Scan for the cell matching the given text and deliver its [X, Y] coordinate at center. 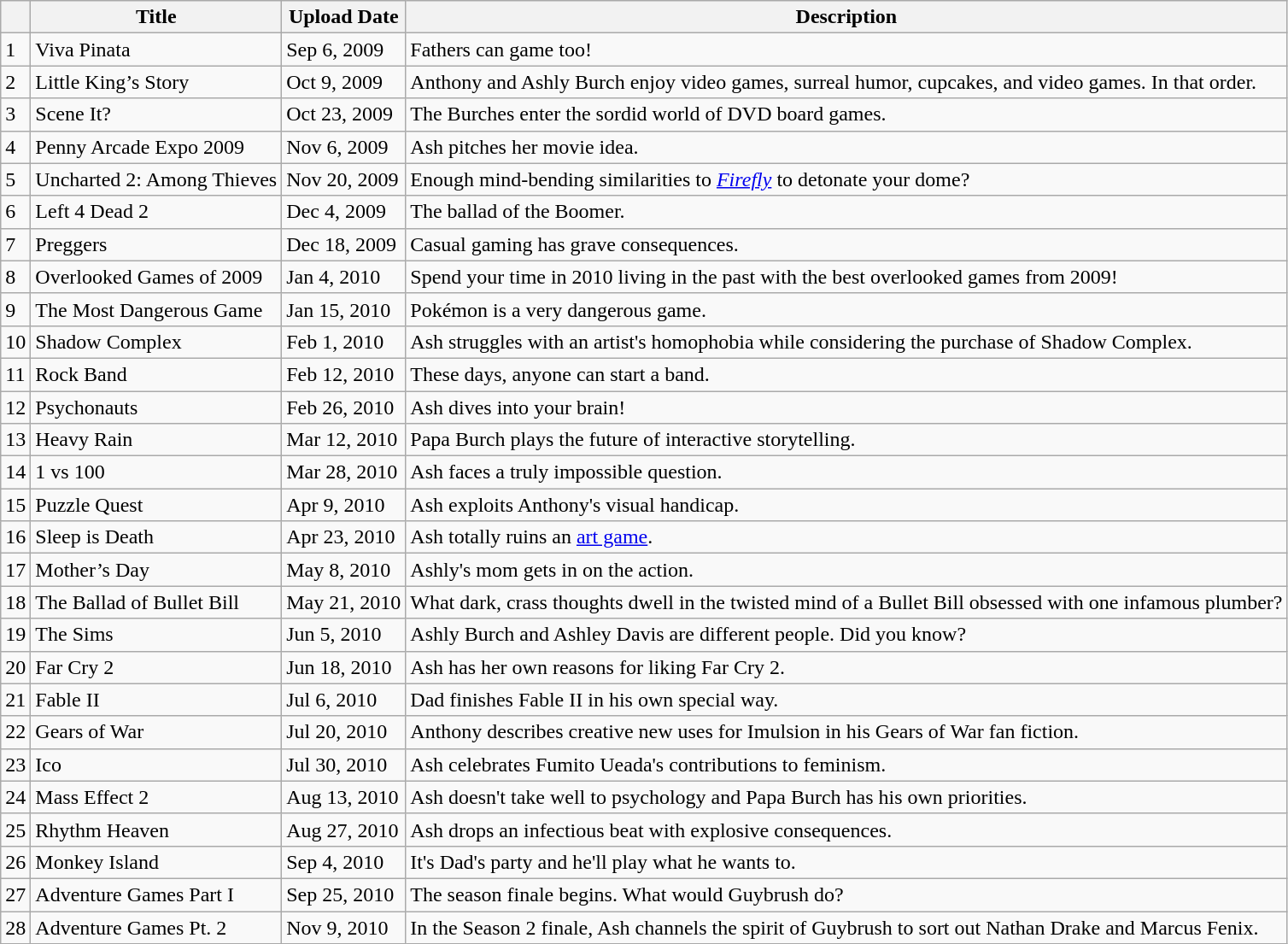
5 [15, 179]
21 [15, 700]
Viva Pinata [156, 50]
It's Dad's party and he'll play what he wants to. [846, 862]
15 [15, 505]
11 [15, 374]
Upload Date [343, 17]
Enough mind-bending similarities to Firefly to detonate your dome? [846, 179]
7 [15, 244]
The Ballad of Bullet Bill [156, 602]
Adventure Games Part I [156, 894]
Ash celebrates Fumito Ueada's contributions to feminism. [846, 765]
Anthony and Ashly Burch enjoy video games, surreal humor, cupcakes, and video games. In that order. [846, 82]
Jan 15, 2010 [343, 309]
Aug 13, 2010 [343, 797]
Pokémon is a very dangerous game. [846, 309]
24 [15, 797]
Mar 28, 2010 [343, 472]
1 vs 100 [156, 472]
Ash faces a truly impossible question. [846, 472]
Jun 18, 2010 [343, 667]
In the Season 2 finale, Ash channels the spirit of Guybrush to sort out Nathan Drake and Marcus Fenix. [846, 927]
18 [15, 602]
8 [15, 277]
Ash doesn't take well to psychology and Papa Burch has his own priorities. [846, 797]
Monkey Island [156, 862]
19 [15, 635]
Aug 27, 2010 [343, 830]
Uncharted 2: Among Thieves [156, 179]
Ash dives into your brain! [846, 408]
Feb 1, 2010 [343, 342]
22 [15, 732]
Title [156, 17]
Rhythm Heaven [156, 830]
Jun 5, 2010 [343, 635]
17 [15, 570]
Overlooked Games of 2009 [156, 277]
Fable II [156, 700]
10 [15, 342]
Apr 9, 2010 [343, 505]
Casual gaming has grave consequences. [846, 244]
Ash totally ruins an art game. [846, 537]
The Burches enter the sordid world of DVD board games. [846, 114]
4 [15, 147]
The Sims [156, 635]
Spend your time in 2010 living in the past with the best overlooked games from 2009! [846, 277]
Far Cry 2 [156, 667]
27 [15, 894]
Description [846, 17]
Jul 20, 2010 [343, 732]
Rock Band [156, 374]
Heavy Rain [156, 440]
Little King’s Story [156, 82]
9 [15, 309]
Nov 9, 2010 [343, 927]
Ash drops an infectious beat with explosive consequences. [846, 830]
3 [15, 114]
Adventure Games Pt. 2 [156, 927]
Dec 18, 2009 [343, 244]
What dark, crass thoughts dwell in the twisted mind of a Bullet Bill obsessed with one infamous plumber? [846, 602]
Dad finishes Fable II in his own special way. [846, 700]
Ash struggles with an artist's homophobia while considering the purchase of Shadow Complex. [846, 342]
Gears of War [156, 732]
23 [15, 765]
Ash has her own reasons for liking Far Cry 2. [846, 667]
Sleep is Death [156, 537]
These days, anyone can start a band. [846, 374]
Fathers can game too! [846, 50]
Ash exploits Anthony's visual handicap. [846, 505]
May 8, 2010 [343, 570]
The ballad of the Boomer. [846, 212]
Oct 23, 2009 [343, 114]
Shadow Complex [156, 342]
Jul 6, 2010 [343, 700]
16 [15, 537]
Ash pitches her movie idea. [846, 147]
1 [15, 50]
Sep 4, 2010 [343, 862]
Puzzle Quest [156, 505]
20 [15, 667]
Jul 30, 2010 [343, 765]
Apr 23, 2010 [343, 537]
Psychonauts [156, 408]
Oct 9, 2009 [343, 82]
The Most Dangerous Game [156, 309]
Penny Arcade Expo 2009 [156, 147]
14 [15, 472]
Left 4 Dead 2 [156, 212]
Ico [156, 765]
6 [15, 212]
Sep 25, 2010 [343, 894]
28 [15, 927]
Feb 26, 2010 [343, 408]
Anthony describes creative new uses for Imulsion in his Gears of War fan fiction. [846, 732]
Ashly's mom gets in on the action. [846, 570]
Preggers [156, 244]
25 [15, 830]
Mother’s Day [156, 570]
Jan 4, 2010 [343, 277]
The season finale begins. What would Guybrush do? [846, 894]
26 [15, 862]
Mass Effect 2 [156, 797]
Sep 6, 2009 [343, 50]
Papa Burch plays the future of interactive storytelling. [846, 440]
Ashly Burch and Ashley Davis are different people. Did you know? [846, 635]
12 [15, 408]
May 21, 2010 [343, 602]
13 [15, 440]
2 [15, 82]
Nov 20, 2009 [343, 179]
Nov 6, 2009 [343, 147]
Dec 4, 2009 [343, 212]
Feb 12, 2010 [343, 374]
Mar 12, 2010 [343, 440]
Scene It? [156, 114]
